From the cell containing the given text, extract its center point as (X, Y) coordinate. 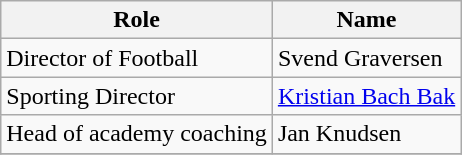
Director of Football (137, 58)
Head of academy coaching (137, 134)
Kristian Bach Bak (366, 96)
Role (137, 20)
Jan Knudsen (366, 134)
Name (366, 20)
Sporting Director (137, 96)
Svend Graversen (366, 58)
